Scan for the cell matching the given text and deliver its [X, Y] coordinate at center. 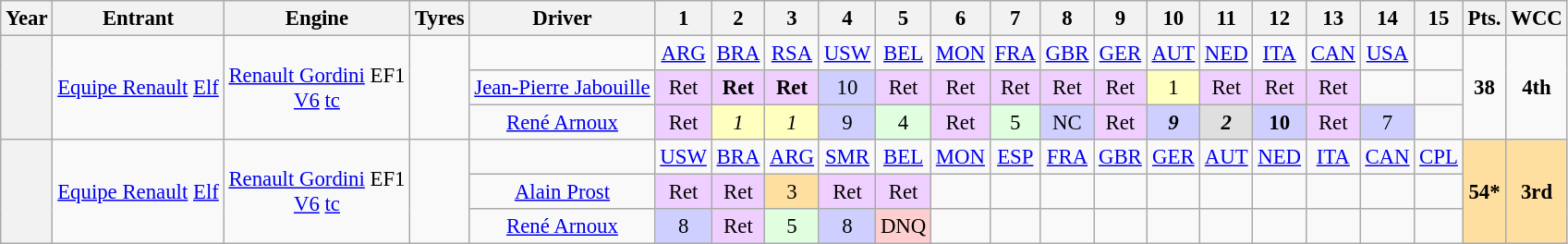
Engine [317, 18]
11 [1227, 18]
4th [1537, 89]
USA [1388, 54]
NC [1066, 123]
15 [1439, 18]
Entrant [139, 18]
12 [1279, 18]
38 [1484, 89]
14 [1388, 18]
Year [27, 18]
SMR [846, 157]
6 [961, 18]
3rd [1537, 192]
RSA [793, 54]
Driver [562, 18]
WCC [1537, 18]
Alain Prost [562, 192]
DNQ [904, 226]
ESP [1015, 157]
Tyres [440, 18]
Pts. [1484, 18]
54* [1484, 192]
13 [1332, 18]
CPL [1439, 157]
Jean-Pierre Jabouille [562, 88]
